Return the (x, y) coordinate for the center point of the cell that contains the specified text.  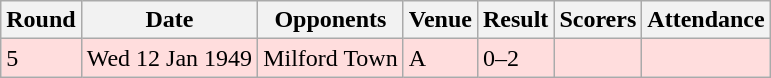
Milford Town (331, 58)
Opponents (331, 20)
Wed 12 Jan 1949 (169, 58)
A (440, 58)
5 (41, 58)
Round (41, 20)
Attendance (706, 20)
Result (515, 20)
Scorers (598, 20)
Venue (440, 20)
Date (169, 20)
0–2 (515, 58)
